For the text-containing cell, return its midpoint in (x, y) coordinate format. 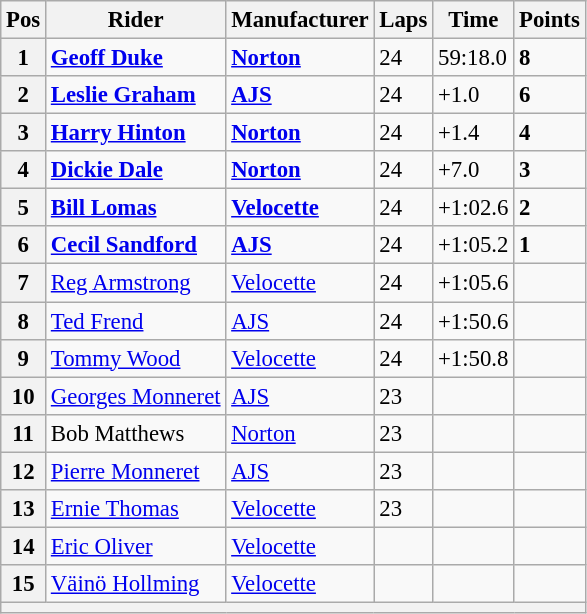
Harry Hinton (136, 133)
+1.4 (474, 133)
Laps (404, 20)
Manufacturer (300, 20)
7 (24, 283)
+1:02.6 (474, 208)
12 (24, 471)
15 (24, 584)
13 (24, 509)
Eric Oliver (136, 546)
Pierre Monneret (136, 471)
Geoff Duke (136, 58)
59:18.0 (474, 58)
+1:50.8 (474, 358)
10 (24, 396)
+1.0 (474, 95)
Dickie Dale (136, 170)
Väinö Hollming (136, 584)
Ted Frend (136, 321)
Points (550, 20)
Leslie Graham (136, 95)
Bill Lomas (136, 208)
Time (474, 20)
Bob Matthews (136, 433)
+7.0 (474, 170)
11 (24, 433)
14 (24, 546)
Rider (136, 20)
+1:50.6 (474, 321)
Georges Monneret (136, 396)
9 (24, 358)
Reg Armstrong (136, 283)
Pos (24, 20)
Ernie Thomas (136, 509)
Tommy Wood (136, 358)
+1:05.6 (474, 283)
Cecil Sandford (136, 245)
5 (24, 208)
+1:05.2 (474, 245)
